From the cell containing the given text, extract its center point as (X, Y) coordinate. 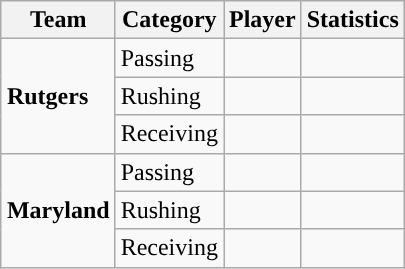
Player (263, 20)
Statistics (352, 20)
Category (169, 20)
Team (58, 20)
Maryland (58, 210)
Rutgers (58, 96)
